Locate the cell with the specified text and output its [X, Y] center coordinate. 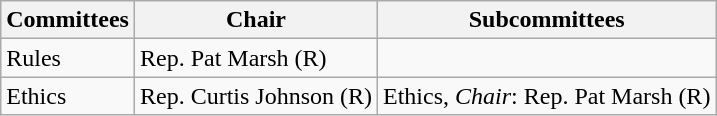
Rules [68, 58]
Chair [256, 20]
Rep. Pat Marsh (R) [256, 58]
Rep. Curtis Johnson (R) [256, 96]
Committees [68, 20]
Ethics, Chair: Rep. Pat Marsh (R) [547, 96]
Subcommittees [547, 20]
Ethics [68, 96]
